Capture the cell that displays the provided text and extract its [x, y] central coordinate. 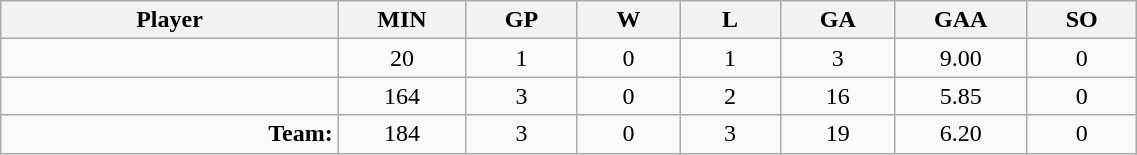
GP [522, 20]
Player [170, 20]
MIN [402, 20]
SO [1081, 20]
164 [402, 96]
5.85 [961, 96]
Team: [170, 134]
16 [838, 96]
W [628, 20]
L [730, 20]
19 [838, 134]
6.20 [961, 134]
20 [402, 58]
2 [730, 96]
GAA [961, 20]
184 [402, 134]
GA [838, 20]
9.00 [961, 58]
